Return the [X, Y] coordinate for the center point of the cell that contains the specified text.  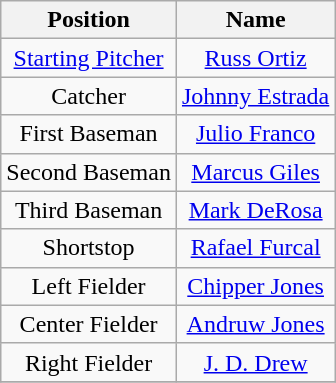
Name [255, 20]
Left Fielder [89, 286]
Russ Ortiz [255, 58]
Second Baseman [89, 172]
Johnny Estrada [255, 96]
Andruw Jones [255, 324]
Position [89, 20]
First Baseman [89, 134]
Right Fielder [89, 362]
Starting Pitcher [89, 58]
Shortstop [89, 248]
Rafael Furcal [255, 248]
Marcus Giles [255, 172]
Center Fielder [89, 324]
J. D. Drew [255, 362]
Third Baseman [89, 210]
Chipper Jones [255, 286]
Julio Franco [255, 134]
Mark DeRosa [255, 210]
Catcher [89, 96]
